Capture the cell that displays the provided text and extract its (X, Y) central coordinate. 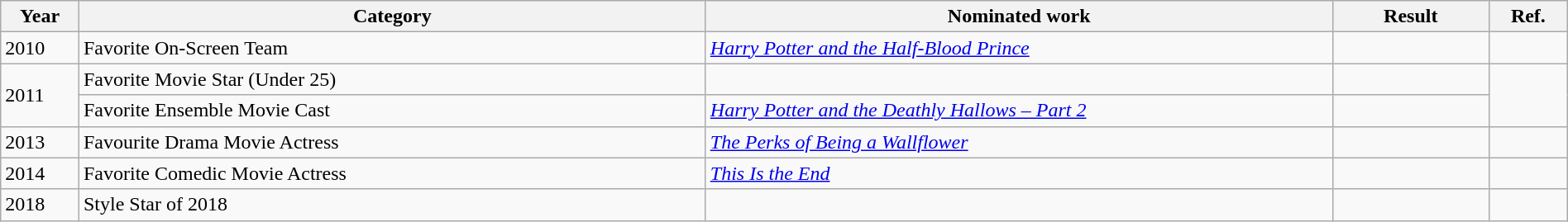
Style Star of 2018 (392, 205)
2013 (40, 142)
Ref. (1528, 17)
Favorite Movie Star (Under 25) (392, 79)
Harry Potter and the Deathly Hallows – Part 2 (1019, 111)
2014 (40, 173)
Favourite Drama Movie Actress (392, 142)
Nominated work (1019, 17)
2010 (40, 48)
Favorite Ensemble Movie Cast (392, 111)
Harry Potter and the Half-Blood Prince (1019, 48)
2011 (40, 95)
Favorite Comedic Movie Actress (392, 173)
2018 (40, 205)
Favorite On-Screen Team (392, 48)
This Is the End (1019, 173)
Result (1411, 17)
Year (40, 17)
The Perks of Being a Wallflower (1019, 142)
Category (392, 17)
